From the cell containing the given text, extract its center point as (x, y) coordinate. 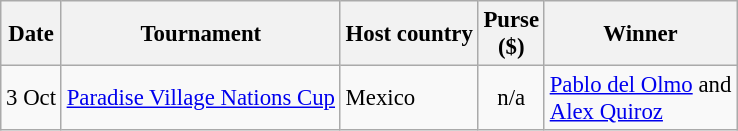
3 Oct (32, 98)
Pablo del Olmo and Alex Quiroz (640, 98)
Date (32, 34)
Purse($) (511, 34)
Host country (409, 34)
Mexico (409, 98)
Tournament (200, 34)
Paradise Village Nations Cup (200, 98)
Winner (640, 34)
n/a (511, 98)
